Return [X, Y] of the center of cell containing provided text 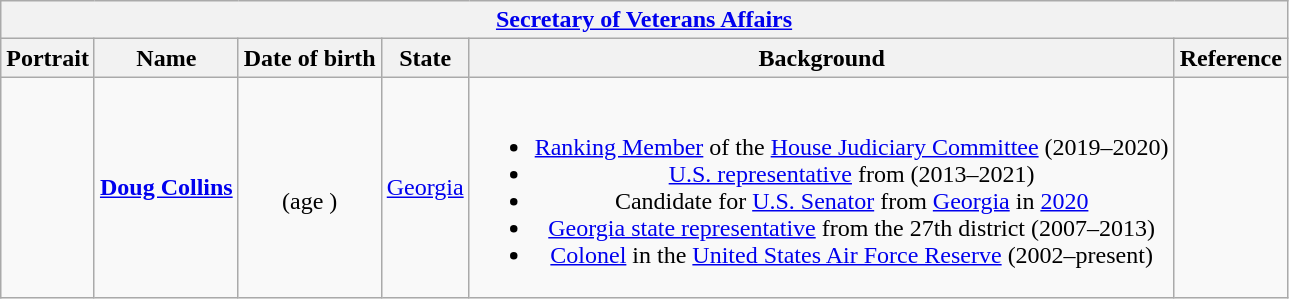
Name [166, 58]
Doug Collins [166, 188]
Portrait [48, 58]
Background [822, 58]
State [425, 58]
(age ) [310, 188]
Georgia [425, 188]
Reference [1230, 58]
Secretary of Veterans Affairs [644, 20]
Date of birth [310, 58]
